Scan for the cell matching the given text and deliver its [X, Y] coordinate at center. 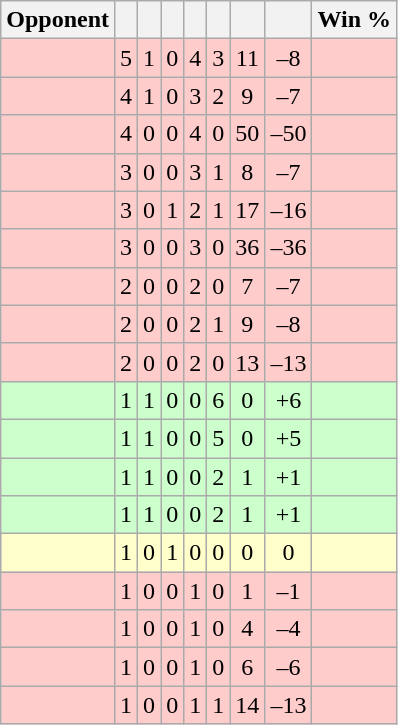
–16 [288, 210]
–50 [288, 134]
–6 [288, 667]
–36 [288, 248]
11 [248, 58]
–1 [288, 591]
7 [248, 286]
–4 [288, 629]
14 [248, 705]
+6 [288, 400]
13 [248, 362]
17 [248, 210]
Opponent [58, 20]
8 [248, 172]
Win % [354, 20]
+5 [288, 438]
50 [248, 134]
36 [248, 248]
